Capture the cell that displays the provided text and extract its [X, Y] central coordinate. 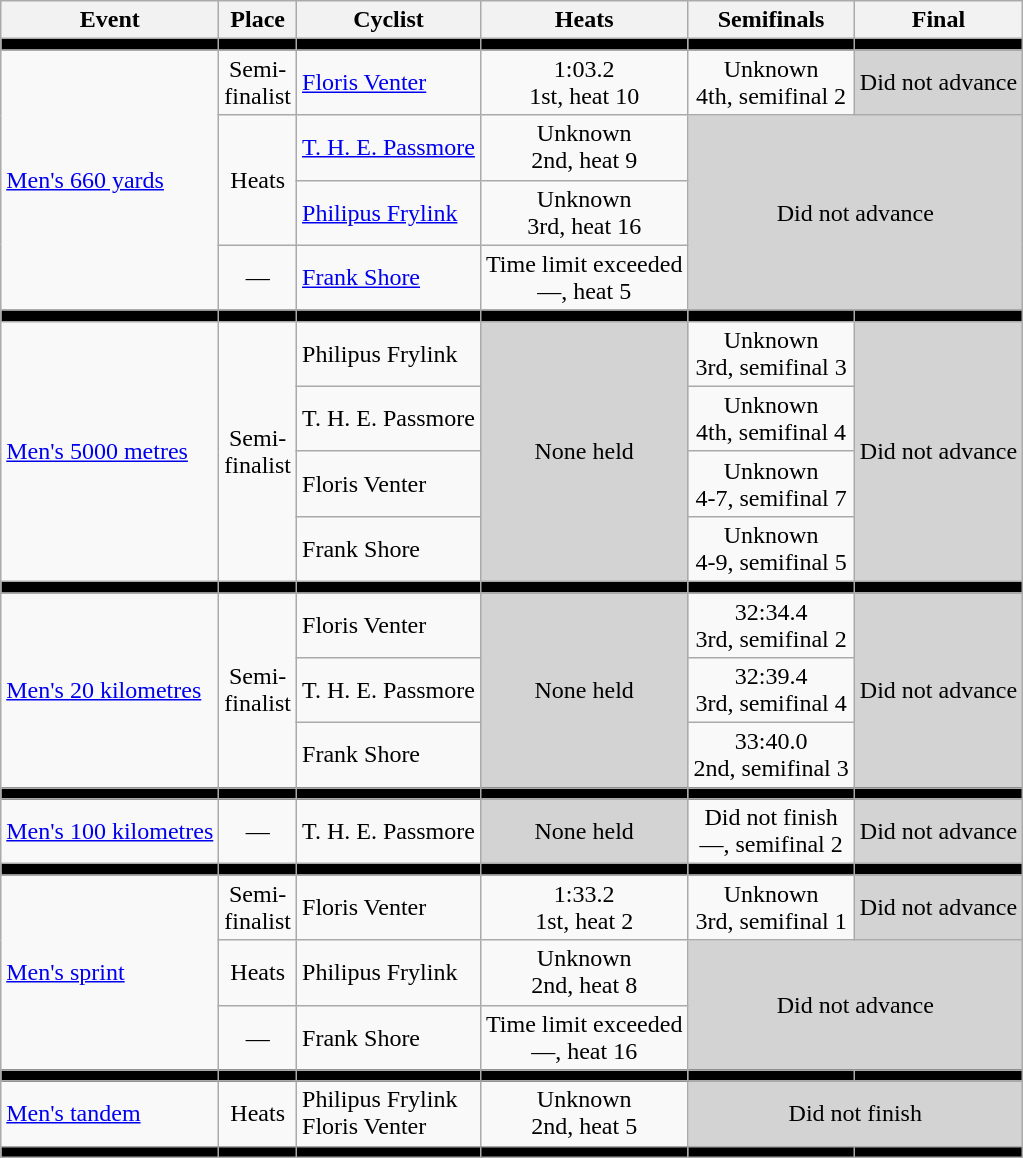
Men's 100 kilometres [110, 832]
Men's sprint [110, 972]
32:39.4 3rd, semifinal 4 [771, 690]
Place [258, 20]
Time limit exceeded —, heat 5 [584, 278]
Philipus Frylink Floris Venter [389, 1114]
Event [110, 20]
Unknown 2nd, heat 5 [584, 1114]
Unknown 2nd, heat 8 [584, 972]
Men's 20 kilometres [110, 690]
33:40.0 2nd, semifinal 3 [771, 756]
Men's 5000 metres [110, 451]
Unknown 3rd, heat 16 [584, 212]
Unknown 3rd, semifinal 3 [771, 354]
1:33.2 1st, heat 2 [584, 908]
Unknown 4th, semifinal 2 [771, 82]
Unknown 4-7, semifinal 7 [771, 484]
Men's tandem [110, 1114]
32:34.4 3rd, semifinal 2 [771, 624]
Did not finish [856, 1114]
Unknown 4-9, semifinal 5 [771, 548]
Unknown 4th, semifinal 4 [771, 418]
Unknown 3rd, semifinal 1 [771, 908]
Did not finish —, semifinal 2 [771, 832]
Men's 660 yards [110, 180]
Semifinals [771, 20]
Cyclist [389, 20]
1:03.2 1st, heat 10 [584, 82]
Final [938, 20]
Time limit exceeded —, heat 16 [584, 1038]
Unknown 2nd, heat 9 [584, 148]
